Detect which cell encompasses the target text, then output its (X, Y) center coordinate. 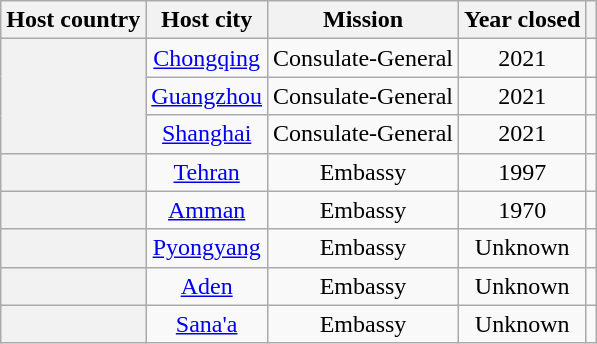
Mission (364, 20)
Guangzhou (207, 96)
Pyongyang (207, 248)
1997 (522, 172)
Year closed (522, 20)
Amman (207, 210)
1970 (522, 210)
Host country (74, 20)
Shanghai (207, 134)
Chongqing (207, 58)
Sana'a (207, 324)
Host city (207, 20)
Aden (207, 286)
Tehran (207, 172)
